Search for the cell housing the specified text and yield its (x, y) center coordinate. 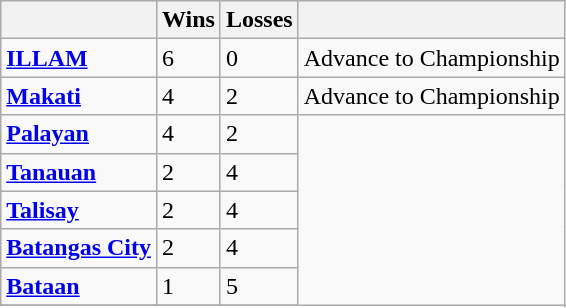
Wins (188, 20)
Talisay (79, 210)
1 (188, 286)
Tanauan (79, 172)
0 (259, 58)
ILLAM (79, 58)
Bataan (79, 286)
Batangas City (79, 248)
5 (259, 286)
Palayan (79, 134)
6 (188, 58)
Losses (259, 20)
Makati (79, 96)
